Determine the [X, Y] coordinate at the center of the cell enclosing the given text.  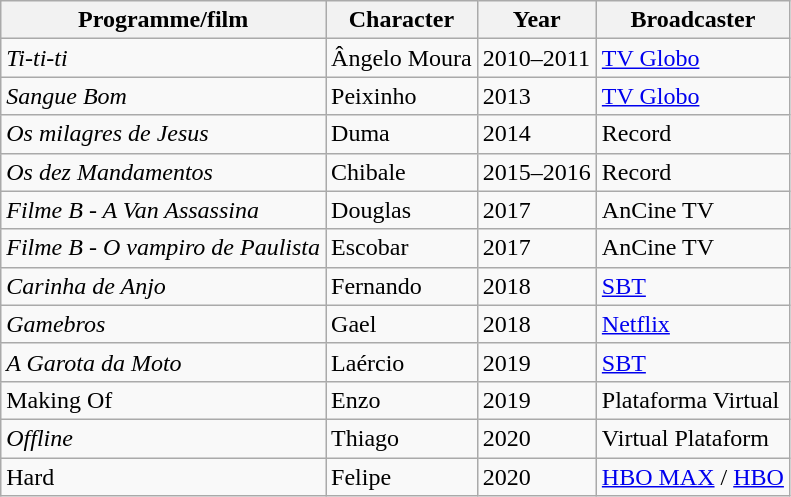
Ti-ti-ti [164, 58]
2014 [536, 134]
Thiago [402, 438]
Programme/film [164, 20]
Gael [402, 324]
Filme B - O vampiro de Paulista [164, 248]
Escobar [402, 248]
Carinha de Anjo [164, 286]
Sangue Bom [164, 96]
2013 [536, 96]
Gamebros [164, 324]
Os milagres de Jesus [164, 134]
Plataforma Virtual [692, 400]
Making Of [164, 400]
Laércio [402, 362]
Year [536, 20]
Broadcaster [692, 20]
A Garota da Moto [164, 362]
Os dez Mandamentos [164, 172]
Virtual Plataform [692, 438]
Felipe [402, 477]
Duma [402, 134]
Chibale [402, 172]
Fernando [402, 286]
Douglas [402, 210]
Netflix [692, 324]
Filme B - A Van Assassina [164, 210]
Offline [164, 438]
Enzo [402, 400]
Character [402, 20]
2010–2011 [536, 58]
Peixinho [402, 96]
Hard [164, 477]
HBO MAX / HBO [692, 477]
Ângelo Moura [402, 58]
2015–2016 [536, 172]
